Output the (x, y) coordinate of the center of the cell containing the given text.  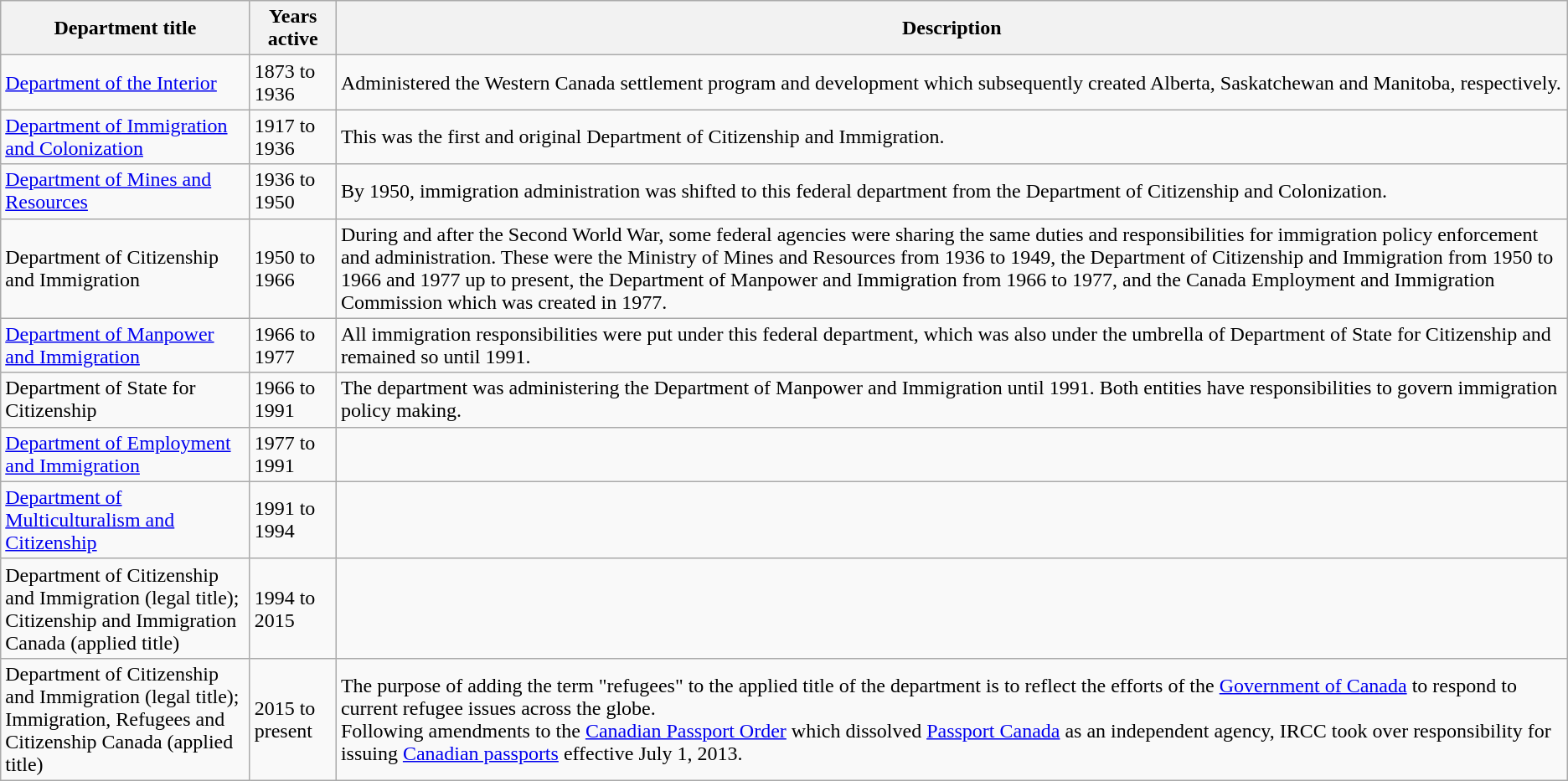
1991 to 1994 (293, 520)
Administered the Western Canada settlement program and development which subsequently created Alberta, Saskatchewan and Manitoba, respectively. (952, 82)
Department of the Interior (126, 82)
Years active (293, 28)
Department of Manpower and Immigration (126, 345)
Department of Employment and Immigration (126, 454)
Department of Citizenship and Immigration (126, 268)
2015 to present (293, 719)
This was the first and original Department of Citizenship and Immigration. (952, 137)
Description (952, 28)
1917 to 1936 (293, 137)
1873 to 1936 (293, 82)
1966 to 1977 (293, 345)
1977 to 1991 (293, 454)
1936 to 1950 (293, 191)
Department of Mines and Resources (126, 191)
By 1950, immigration administration was shifted to this federal department from the Department of Citizenship and Colonization. (952, 191)
Department of Citizenship and Immigration (legal title);Immigration, Refugees and Citizenship Canada (applied title) (126, 719)
Department of Citizenship and Immigration (legal title);Citizenship and Immigration Canada (applied title) (126, 608)
Department title (126, 28)
1994 to 2015 (293, 608)
Department of Multiculturalism and Citizenship (126, 520)
Department of Immigration and Colonization (126, 137)
Department of State for Citizenship (126, 400)
1950 to 1966 (293, 268)
1966 to 1991 (293, 400)
